Provide the [X, Y] coordinate of the cell's center where the given text is located.  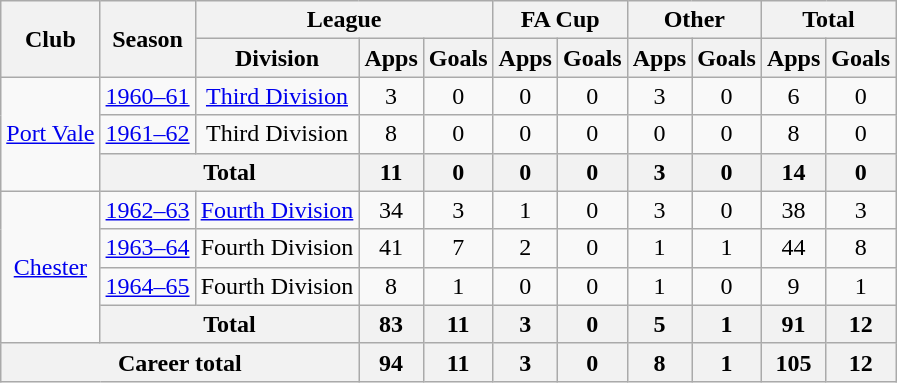
Division [277, 58]
Chester [50, 267]
2 [525, 248]
94 [391, 362]
Season [148, 39]
14 [793, 172]
5 [659, 324]
91 [793, 324]
Career total [180, 362]
34 [391, 210]
Other [694, 20]
83 [391, 324]
44 [793, 248]
9 [793, 286]
7 [458, 248]
1964–65 [148, 286]
Port Vale [50, 134]
41 [391, 248]
League [344, 20]
Club [50, 39]
FA Cup [560, 20]
105 [793, 362]
1961–62 [148, 134]
1962–63 [148, 210]
6 [793, 96]
38 [793, 210]
1963–64 [148, 248]
1960–61 [148, 96]
